Output the [x, y] coordinate of the center of the cell containing the given text.  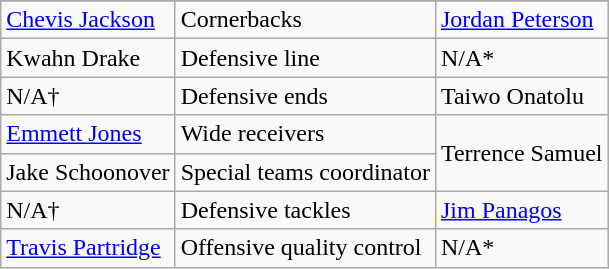
Travis Partridge [88, 248]
Emmett Jones [88, 134]
Defensive line [305, 58]
Wide receivers [305, 134]
Offensive quality control [305, 248]
Taiwo Onatolu [522, 96]
Defensive tackles [305, 210]
Jordan Peterson [522, 20]
Terrence Samuel [522, 153]
Chevis Jackson [88, 20]
Special teams coordinator [305, 172]
Cornerbacks [305, 20]
Defensive ends [305, 96]
Kwahn Drake [88, 58]
Jake Schoonover [88, 172]
Jim Panagos [522, 210]
